Provide the [X, Y] coordinate of the cell's center where the given text is located.  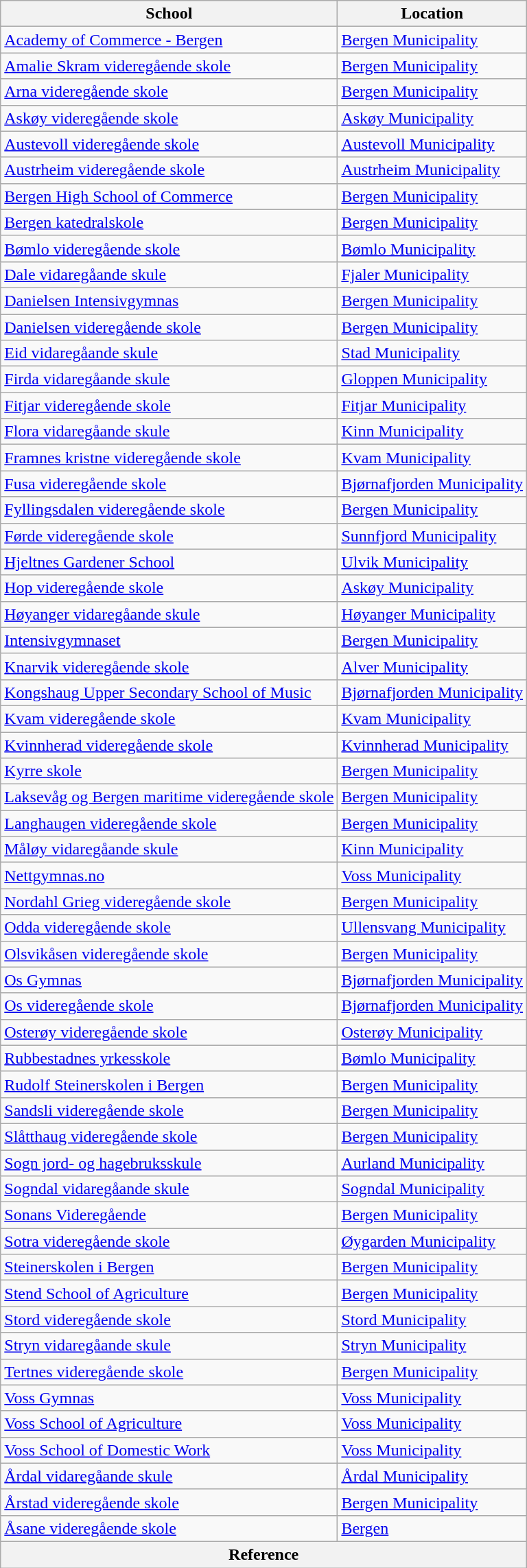
Kyrre skole [169, 771]
Austevoll videregående skole [169, 144]
Os videregående skole [169, 1006]
Osterøy Municipality [432, 1032]
Voss School of Agriculture [169, 1424]
Danielsen videregående skole [169, 327]
Rudolf Steinerskolen i Bergen [169, 1084]
Amalie Skram videregående skole [169, 66]
Alver Municipality [432, 666]
Os Gymnas [169, 980]
Bømlo videregående skole [169, 248]
Slåtthaug videregående skole [169, 1136]
Førde videregående skole [169, 536]
Knarvik videregående skole [169, 666]
Olsvikåsen videregående skole [169, 954]
Øygarden Municipality [432, 1241]
Stryn Municipality [432, 1346]
Stord Municipality [432, 1320]
Sogndal vidaregåande skule [169, 1189]
Fitjar videregående skole [169, 406]
Osterøy videregående skole [169, 1032]
Sogn jord- og hagebruksskule [169, 1163]
Hjeltnes Gardener School [169, 562]
Nettgymnas.no [169, 876]
Dale vidaregåande skule [169, 274]
Aurland Municipality [432, 1163]
Austrheim Municipality [432, 170]
Sonans Videregående [169, 1215]
Austevoll Municipality [432, 144]
Askøy videregående skole [169, 118]
Sunnfjord Municipality [432, 536]
Academy of Commerce - Bergen [169, 40]
Fitjar Municipality [432, 406]
Gloppen Municipality [432, 379]
Sandsli videregående skole [169, 1110]
Tertnes videregående skole [169, 1372]
Ullensvang Municipality [432, 928]
Fjaler Municipality [432, 274]
Hop videregående skole [169, 588]
Arna videregående skole [169, 92]
Eid vidaregåande skule [169, 353]
Årstad videregående skole [169, 1502]
Kongshaug Upper Secondary School of Music [169, 692]
Måløy vidaregåande skule [169, 850]
Kvinnherad Municipality [432, 745]
Kvam videregående skole [169, 718]
School [169, 14]
Årdal vidaregåande skule [169, 1476]
Firda vidaregåande skule [169, 379]
Bergen [432, 1528]
Odda videregående skole [169, 928]
Flora vidaregåande skule [169, 432]
Kvinnherad videregående skole [169, 745]
Fusa videregående skole [169, 484]
Laksevåg og Bergen maritime videregående skole [169, 797]
Åsane videregående skole [169, 1528]
Framnes kristne videregående skole [169, 458]
Årdal Municipality [432, 1476]
Sotra videregående skole [169, 1241]
Intensivgymnaset [169, 640]
Voss School of Domestic Work [169, 1450]
Sogndal Municipality [432, 1189]
Bergen katedralskole [169, 222]
Langhaugen videregående skole [169, 823]
Rubbestadnes yrkesskole [169, 1058]
Stryn vidaregåande skule [169, 1346]
Bergen High School of Commerce [169, 196]
Steinerskolen i Bergen [169, 1267]
Fyllingsdalen videregående skole [169, 510]
Reference [263, 1554]
Voss Gymnas [169, 1398]
Ulvik Municipality [432, 562]
Stend School of Agriculture [169, 1294]
Høyanger vidaregåande skule [169, 614]
Høyanger Municipality [432, 614]
Stad Municipality [432, 353]
Stord videregående skole [169, 1320]
Location [432, 14]
Danielsen Intensivgymnas [169, 301]
Nordahl Grieg videregående skole [169, 902]
Austrheim videregående skole [169, 170]
